For the text-containing cell, return its midpoint in (x, y) coordinate format. 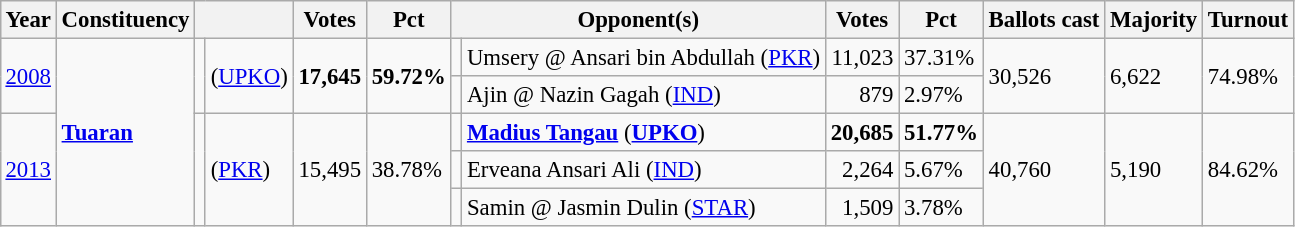
30,526 (1044, 76)
Umsery @ Ansari bin Abdullah (PKR) (644, 57)
84.62% (1248, 170)
Year (28, 20)
Erveana Ansari Ali (IND) (644, 170)
20,685 (862, 133)
2.97% (942, 95)
Samin @ Jasmin Dulin (STAR) (644, 208)
2008 (28, 76)
38.78% (408, 170)
879 (862, 95)
5.67% (942, 170)
17,645 (330, 76)
59.72% (408, 76)
Tuaran (125, 132)
Turnout (1248, 20)
51.77% (942, 133)
Constituency (125, 20)
2,264 (862, 170)
3.78% (942, 208)
40,760 (1044, 170)
37.31% (942, 57)
Ajin @ Nazin Gagah (IND) (644, 95)
11,023 (862, 57)
2013 (28, 170)
74.98% (1248, 76)
1,509 (862, 208)
5,190 (1154, 170)
15,495 (330, 170)
Madius Tangau (UPKO) (644, 133)
Majority (1154, 20)
Ballots cast (1044, 20)
(UPKO) (249, 76)
Opponent(s) (638, 20)
(PKR) (249, 170)
6,622 (1154, 76)
